Extract the [X, Y] coordinate from the center of the cell holding the provided text.  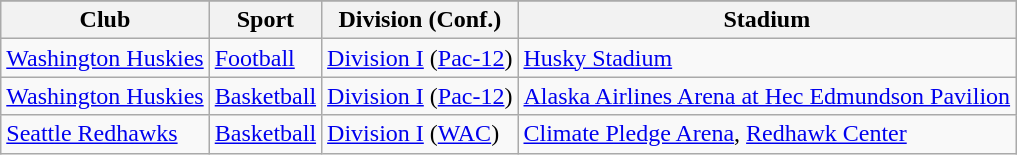
Division (Conf.) [420, 20]
Division I (WAC) [420, 134]
Climate Pledge Arena, Redhawk Center [767, 134]
Sport [265, 20]
Husky Stadium [767, 58]
Stadium [767, 20]
Alaska Airlines Arena at Hec Edmundson Pavilion [767, 96]
Club [105, 20]
Football [265, 58]
Seattle Redhawks [105, 134]
